For the text-containing cell, return its midpoint in [x, y] coordinate format. 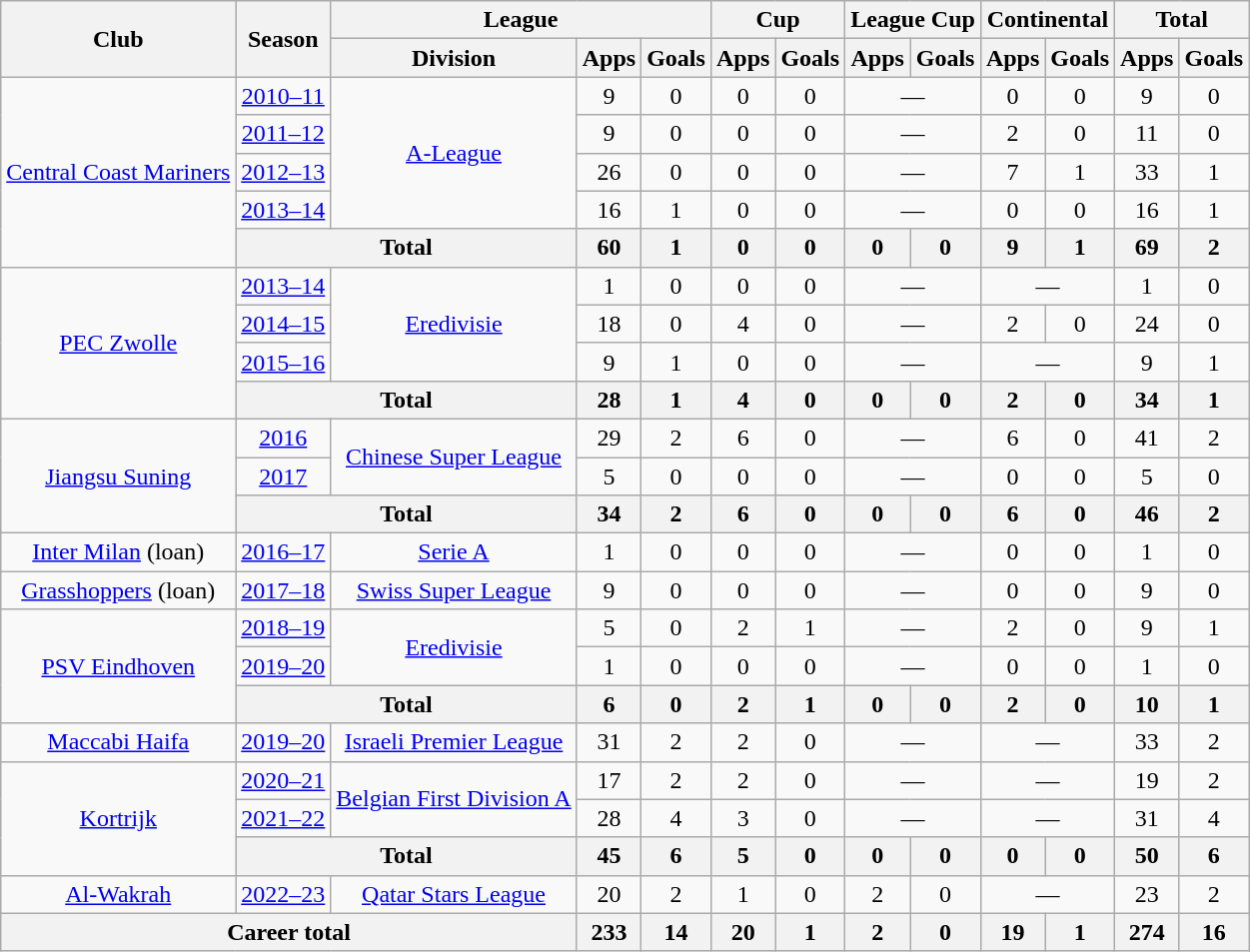
46 [1147, 514]
29 [609, 438]
2022–23 [284, 894]
7 [1012, 172]
26 [609, 172]
PSV Eindhoven [118, 666]
2016–17 [284, 552]
Club [118, 39]
69 [1147, 248]
Kortrijk [118, 818]
41 [1147, 438]
Inter Milan (loan) [118, 552]
233 [609, 932]
10 [1147, 704]
50 [1147, 856]
2017–18 [284, 590]
2010–11 [284, 96]
18 [609, 324]
2021–22 [284, 818]
2012–13 [284, 172]
3 [742, 818]
PEC Zwolle [118, 343]
274 [1147, 932]
11 [1147, 134]
League Cup [913, 20]
League [522, 20]
2018–19 [284, 628]
Serie A [454, 552]
Central Coast Mariners [118, 172]
Chinese Super League [454, 457]
14 [676, 932]
2011–12 [284, 134]
45 [609, 856]
Division [454, 58]
A-League [454, 153]
Grasshoppers (loan) [118, 590]
24 [1147, 324]
2016 [284, 438]
Israeli Premier League [454, 742]
2020–21 [284, 780]
Swiss Super League [454, 590]
Continental [1047, 20]
Maccabi Haifa [118, 742]
Cup [777, 20]
Career total [289, 932]
2014–15 [284, 324]
Al-Wakrah [118, 894]
17 [609, 780]
Jiangsu Suning [118, 476]
2015–16 [284, 362]
Belgian First Division A [454, 799]
23 [1147, 894]
Season [284, 39]
Qatar Stars League [454, 894]
60 [609, 248]
2017 [284, 476]
